Scan for the cell matching the given text and deliver its (X, Y) coordinate at center. 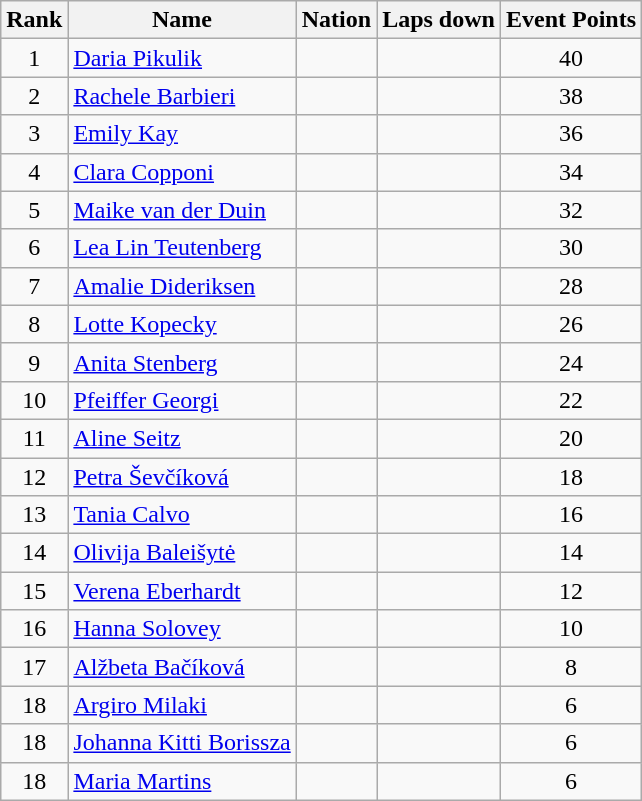
4 (34, 172)
Daria Pikulik (182, 58)
Lotte Kopecky (182, 324)
Tania Calvo (182, 515)
Rank (34, 20)
Hanna Solovey (182, 629)
9 (34, 362)
36 (570, 134)
17 (34, 667)
40 (570, 58)
Emily Kay (182, 134)
Argiro Milaki (182, 705)
Nation (336, 20)
Alžbeta Bačíková (182, 667)
3 (34, 134)
34 (570, 172)
Rachele Barbieri (182, 96)
Pfeiffer Georgi (182, 400)
Maike van der Duin (182, 210)
38 (570, 96)
5 (34, 210)
Anita Stenberg (182, 362)
Clara Copponi (182, 172)
Maria Martins (182, 781)
Johanna Kitti Borissza (182, 743)
24 (570, 362)
26 (570, 324)
7 (34, 286)
Laps down (439, 20)
32 (570, 210)
22 (570, 400)
30 (570, 248)
Event Points (570, 20)
Aline Seitz (182, 438)
15 (34, 591)
Olivija Baleišytė (182, 553)
2 (34, 96)
13 (34, 515)
Amalie Dideriksen (182, 286)
Petra Ševčíková (182, 477)
1 (34, 58)
28 (570, 286)
Name (182, 20)
11 (34, 438)
Verena Eberhardt (182, 591)
20 (570, 438)
Lea Lin Teutenberg (182, 248)
